Determine the [x, y] coordinate at the center of the cell enclosing the given text.  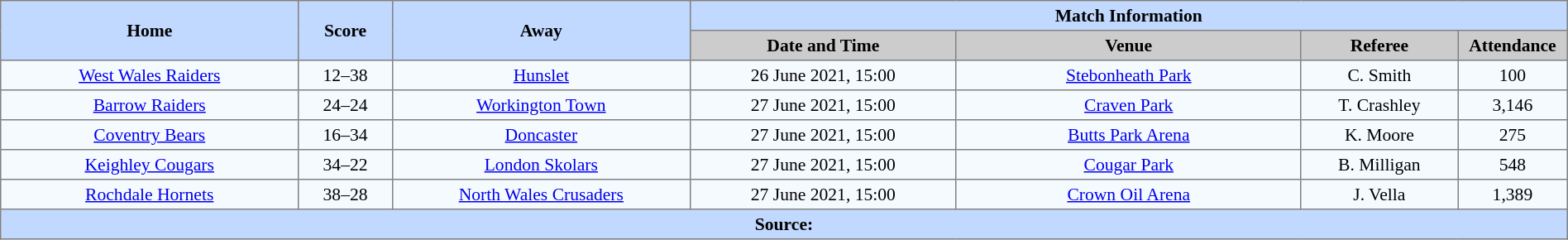
Rochdale Hornets [150, 194]
3,146 [1513, 105]
Crown Oil Arena [1128, 194]
Score [346, 31]
275 [1513, 135]
Source: [784, 224]
Attendance [1513, 46]
T. Crashley [1379, 105]
Barrow Raiders [150, 105]
1,389 [1513, 194]
Away [541, 31]
West Wales Raiders [150, 75]
Workington Town [541, 105]
100 [1513, 75]
C. Smith [1379, 75]
Date and Time [823, 46]
J. Vella [1379, 194]
34–22 [346, 165]
Coventry Bears [150, 135]
Match Information [1128, 16]
38–28 [346, 194]
Cougar Park [1128, 165]
Craven Park [1128, 105]
16–34 [346, 135]
Venue [1128, 46]
Doncaster [541, 135]
12–38 [346, 75]
North Wales Crusaders [541, 194]
Referee [1379, 46]
K. Moore [1379, 135]
B. Milligan [1379, 165]
Butts Park Arena [1128, 135]
Keighley Cougars [150, 165]
Home [150, 31]
Hunslet [541, 75]
Stebonheath Park [1128, 75]
London Skolars [541, 165]
26 June 2021, 15:00 [823, 75]
24–24 [346, 105]
548 [1513, 165]
